Extract the [x, y] coordinate from the center of the cell holding the provided text.  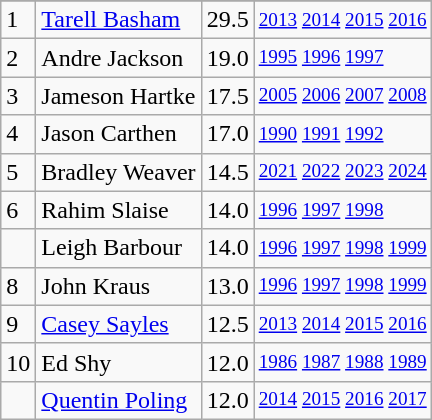
1995 1996 1997 [342, 58]
1996 1997 1998 [342, 210]
2021 2022 2023 2024 [342, 172]
1 [18, 20]
Jason Carthen [118, 134]
29.5 [228, 20]
17.0 [228, 134]
Andre Jackson [118, 58]
12.5 [228, 324]
1990 1991 1992 [342, 134]
John Kraus [118, 286]
8 [18, 286]
Jameson Hartke [118, 96]
4 [18, 134]
9 [18, 324]
Casey Sayles [118, 324]
10 [18, 362]
19.0 [228, 58]
6 [18, 210]
2005 2006 2007 2008 [342, 96]
2 [18, 58]
17.5 [228, 96]
5 [18, 172]
Tarell Basham [118, 20]
1986 1987 1988 1989 [342, 362]
14.5 [228, 172]
3 [18, 96]
13.0 [228, 286]
Rahim Slaise [118, 210]
Bradley Weaver [118, 172]
Leigh Barbour [118, 248]
2014 2015 2016 2017 [342, 400]
Ed Shy [118, 362]
Quentin Poling [118, 400]
